Pinpoint the cell where the given text exists, returning its [X, Y] midpoint coordinate. 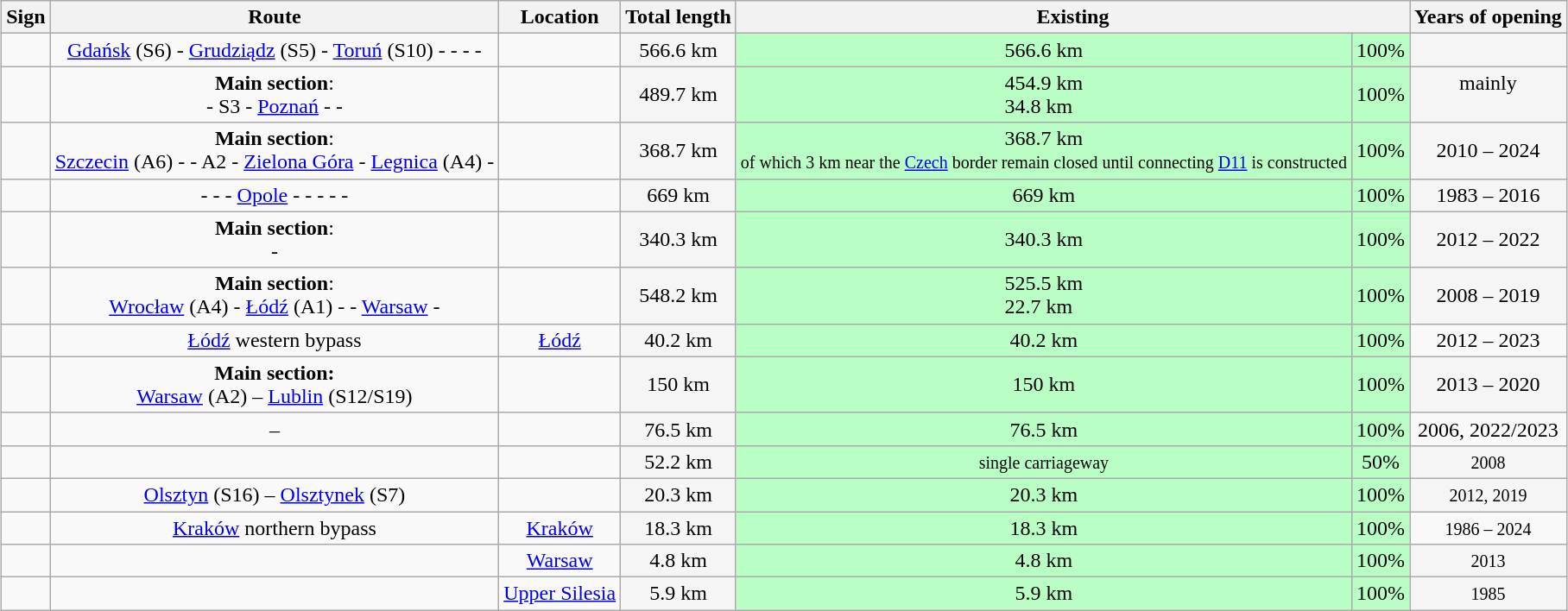
2006, 2022/2023 [1489, 429]
single carriageway [1043, 462]
2013 – 2020 [1489, 385]
548.2 km [679, 295]
2012, 2019 [1489, 494]
50% [1381, 462]
Main section:Warsaw (A2) – Lublin (S12/S19) [275, 385]
368.7 km [679, 150]
– [275, 429]
Sign [26, 17]
Route [275, 17]
2008 [1489, 462]
1985 [1489, 594]
2013 [1489, 561]
Main section:Wrocław (A4) - Łódź (A1) - - Warsaw - [275, 295]
Main section: - S3 - Poznań - - [275, 95]
2008 – 2019 [1489, 295]
Kraków [560, 527]
Łódź [560, 340]
1983 – 2016 [1489, 195]
1986 – 2024 [1489, 527]
489.7 km [679, 95]
Total length [679, 17]
Main section: - [275, 240]
Łódź western bypass [275, 340]
- - - Opole - - - - - [275, 195]
mainly [1489, 95]
Location [560, 17]
Kraków northern bypass [275, 527]
Upper Silesia [560, 594]
525.5 km 22.7 km [1043, 295]
2010 – 2024 [1489, 150]
Gdańsk (S6) - Grudziądz (S5) - Toruń (S10) - - - - [275, 50]
454.9 km 34.8 km [1043, 95]
Warsaw [560, 561]
2012 – 2023 [1489, 340]
2012 – 2022 [1489, 240]
52.2 km [679, 462]
Main section:Szczecin (A6) - - A2 - Zielona Góra - Legnica (A4) - [275, 150]
Olsztyn (S16) – Olsztynek (S7) [275, 494]
Years of opening [1489, 17]
Existing [1072, 17]
368.7 kmof which 3 km near the Czech border remain closed until connecting D11 is constructed [1043, 150]
